Return the (X, Y) coordinate for the center point of the cell that contains the specified text.  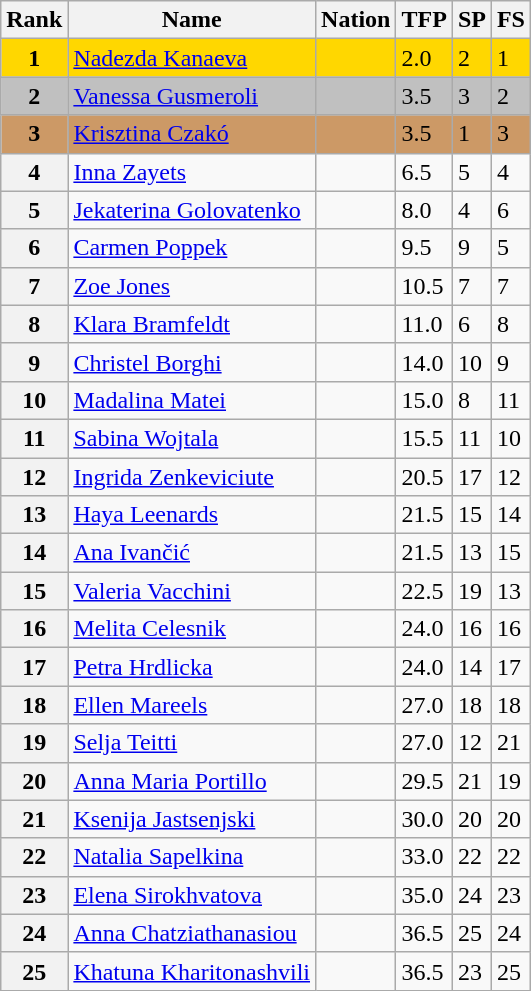
33.0 (424, 857)
Selja Teitti (192, 743)
Anna Chatziathanasiou (192, 933)
Ksenija Jastsenjski (192, 819)
Ellen Mareels (192, 705)
Elena Sirokhvatova (192, 895)
15.5 (424, 438)
Sabina Wojtala (192, 438)
Melita Celesnik (192, 629)
Khatuna Kharitonashvili (192, 971)
Jekaterina Golovatenko (192, 210)
11.0 (424, 324)
10.5 (424, 286)
FS (510, 20)
Klara Bramfeldt (192, 324)
Nadezda Kanaeva (192, 58)
20.5 (424, 477)
14.0 (424, 362)
Krisztina Czakó (192, 134)
Zoe Jones (192, 286)
Nation (356, 20)
Anna Maria Portillo (192, 781)
Ana Ivančić (192, 553)
Inna Zayets (192, 172)
35.0 (424, 895)
Ingrida Zenkeviciute (192, 477)
Vanessa Gusmeroli (192, 96)
9.5 (424, 248)
Natalia Sapelkina (192, 857)
TFP (424, 20)
Name (192, 20)
Haya Leenards (192, 515)
Christel Borghi (192, 362)
15.0 (424, 400)
Rank (34, 20)
Carmen Poppek (192, 248)
29.5 (424, 781)
2.0 (424, 58)
22.5 (424, 591)
SP (472, 20)
8.0 (424, 210)
Madalina Matei (192, 400)
30.0 (424, 819)
6.5 (424, 172)
Valeria Vacchini (192, 591)
Petra Hrdlicka (192, 667)
